Search for the cell housing the specified text and yield its (x, y) center coordinate. 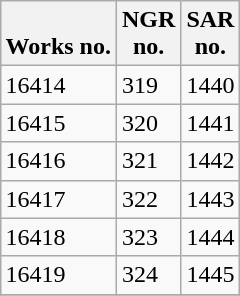
1445 (210, 275)
323 (148, 237)
16417 (58, 199)
16419 (58, 275)
320 (148, 123)
16418 (58, 237)
16416 (58, 161)
SARno. (210, 34)
1443 (210, 199)
322 (148, 199)
1440 (210, 85)
1444 (210, 237)
321 (148, 161)
1442 (210, 161)
324 (148, 275)
16415 (58, 123)
Works no. (58, 34)
1441 (210, 123)
319 (148, 85)
16414 (58, 85)
NGRno. (148, 34)
